For the text-containing cell, return its midpoint in (x, y) coordinate format. 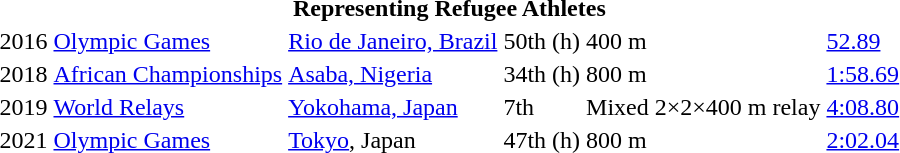
Rio de Janeiro, Brazil (393, 41)
7th (542, 107)
800 m (704, 74)
34th (h) (542, 74)
Olympic Games (168, 41)
50th (h) (542, 41)
400 m (704, 41)
World Relays (168, 107)
Mixed 2×2×400 m relay (704, 107)
Yokohama, Japan (393, 107)
African Championships (168, 74)
Asaba, Nigeria (393, 74)
